Extract the (X, Y) coordinate from the center of the cell holding the provided text.  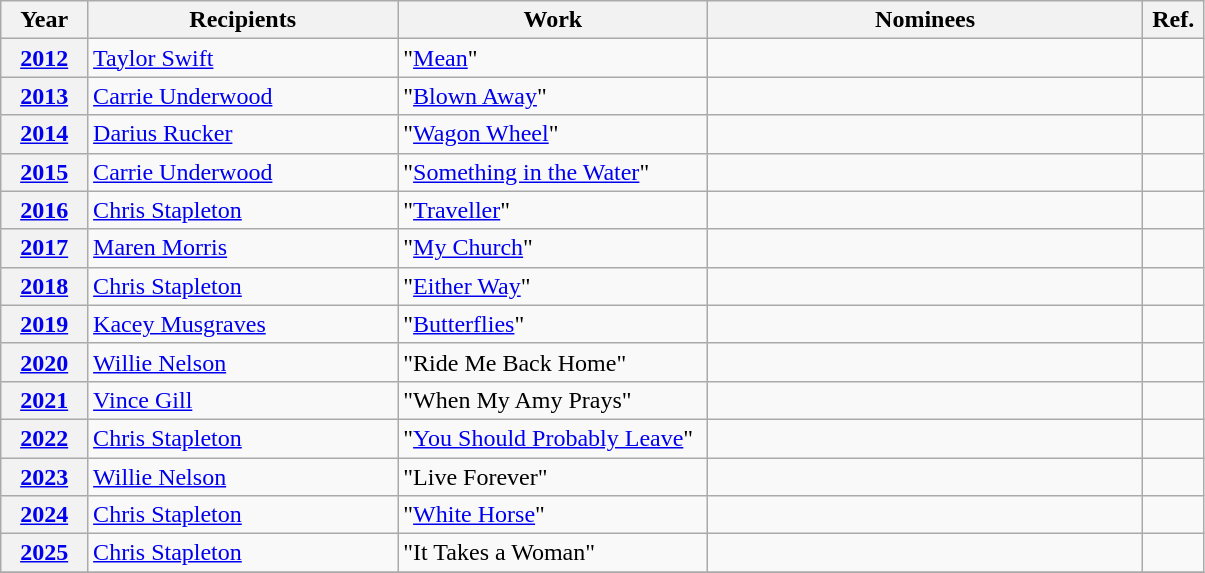
Maren Morris (243, 248)
2013 (44, 96)
"Blown Away" (553, 96)
Darius Rucker (243, 134)
"Wagon Wheel" (553, 134)
"Something in the Water" (553, 172)
2017 (44, 248)
Nominees (925, 20)
"Ride Me Back Home" (553, 362)
2018 (44, 286)
2024 (44, 515)
2019 (44, 324)
2021 (44, 400)
"Mean" (553, 58)
"My Church" (553, 248)
"Live Forever" (553, 477)
2023 (44, 477)
2025 (44, 553)
"Either Way" (553, 286)
2014 (44, 134)
"Butterflies" (553, 324)
"It Takes a Woman" (553, 553)
Year (44, 20)
"White Horse" (553, 515)
"When My Amy Prays" (553, 400)
"Traveller" (553, 210)
Taylor Swift (243, 58)
2012 (44, 58)
2015 (44, 172)
2016 (44, 210)
Recipients (243, 20)
2022 (44, 438)
Ref. (1173, 20)
Kacey Musgraves (243, 324)
2020 (44, 362)
Work (553, 20)
"You Should Probably Leave" (553, 438)
Vince Gill (243, 400)
